Provide the (x, y) coordinate of the cell's center where the given text is located.  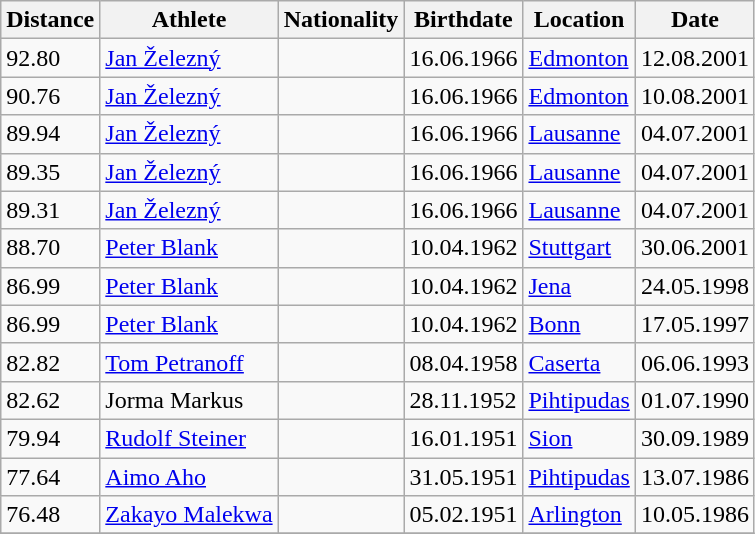
Jorma Markus (189, 400)
10.05.1986 (694, 515)
Bonn (579, 324)
Zakayo Malekwa (189, 515)
Birthdate (464, 20)
79.94 (50, 438)
16.01.1951 (464, 438)
Arlington (579, 515)
89.94 (50, 134)
92.80 (50, 58)
82.82 (50, 362)
90.76 (50, 96)
89.31 (50, 210)
Jena (579, 286)
Nationality (341, 20)
30.06.2001 (694, 248)
31.05.1951 (464, 477)
77.64 (50, 477)
01.07.1990 (694, 400)
Athlete (189, 20)
05.02.1951 (464, 515)
Distance (50, 20)
Aimo Aho (189, 477)
28.11.1952 (464, 400)
Tom Petranoff (189, 362)
Date (694, 20)
Caserta (579, 362)
06.06.1993 (694, 362)
Stuttgart (579, 248)
Sion (579, 438)
88.70 (50, 248)
24.05.1998 (694, 286)
82.62 (50, 400)
Location (579, 20)
89.35 (50, 172)
13.07.1986 (694, 477)
30.09.1989 (694, 438)
12.08.2001 (694, 58)
08.04.1958 (464, 362)
10.08.2001 (694, 96)
76.48 (50, 515)
Rudolf Steiner (189, 438)
17.05.1997 (694, 324)
